Identify which cell holds the provided text, then report its [X, Y] central coordinate. 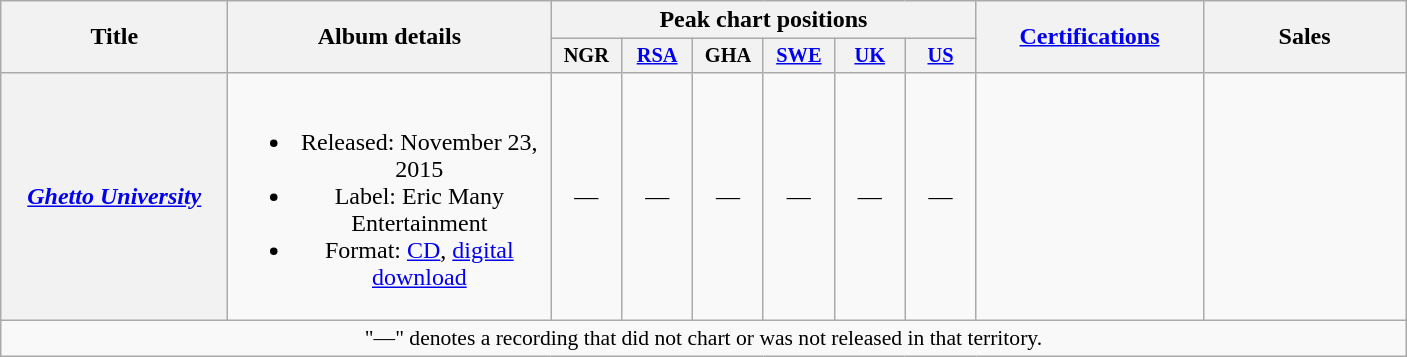
SWE [798, 56]
NGR [586, 56]
RSA [658, 56]
Sales [1304, 37]
"—" denotes a recording that did not chart or was not released in that territory. [704, 339]
Certifications [1090, 37]
GHA [728, 56]
US [940, 56]
Title [114, 37]
Ghetto University [114, 196]
Peak chart positions [764, 20]
UK [870, 56]
Album details [390, 37]
Released: November 23, 2015Label: Eric Many EntertainmentFormat: CD, digital download [390, 196]
